Provide the (X, Y) coordinate of the cell's center where the given text is located.  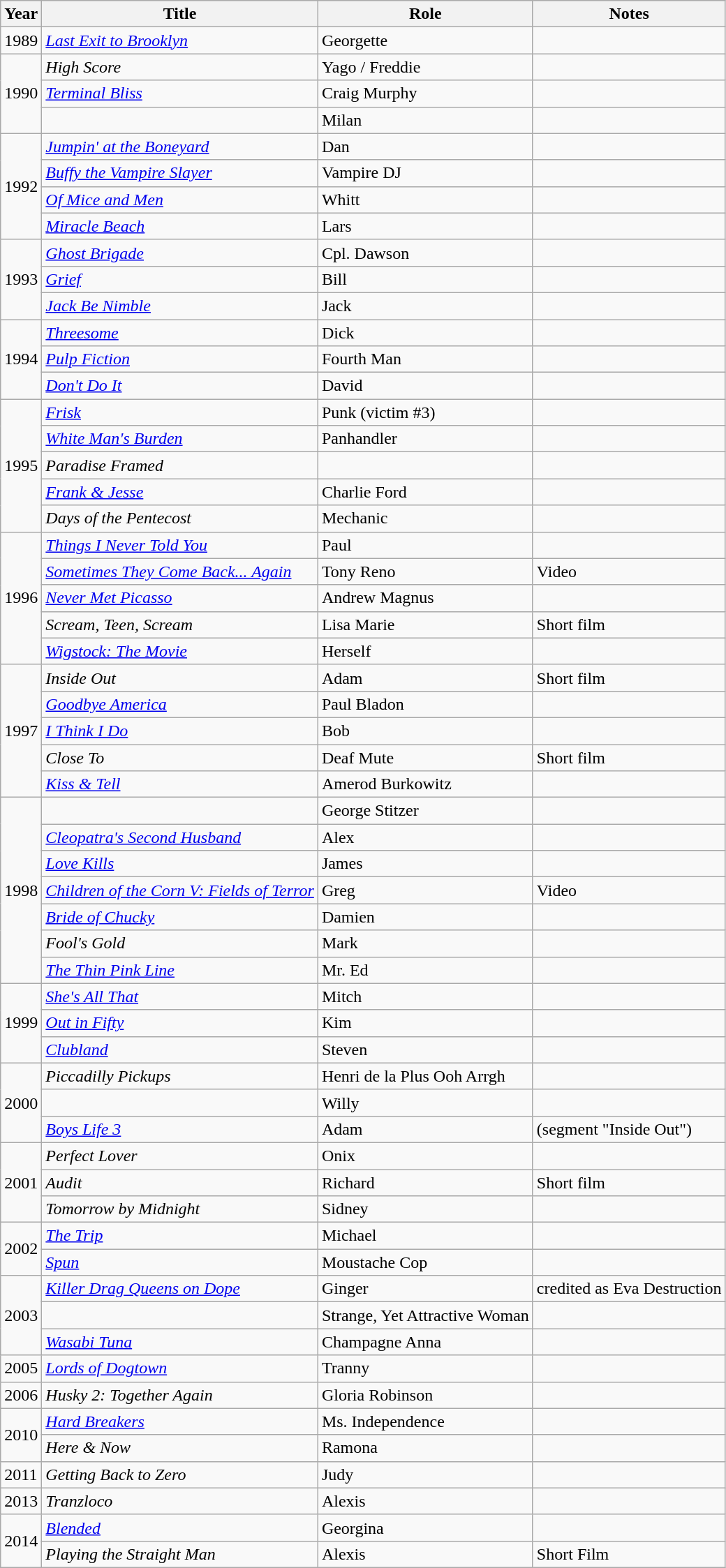
Craig Murphy (425, 94)
1995 (21, 465)
Spun (180, 1262)
2014 (21, 1541)
Playing the Straight Man (180, 1554)
Never Met Picasso (180, 598)
Cleopatra's Second Husband (180, 837)
She's All That (180, 996)
Lords of Dogtown (180, 1368)
Judy (425, 1474)
Bob (425, 731)
Deaf Mute (425, 757)
Milan (425, 120)
Things I Never Told You (180, 545)
James (425, 864)
Scream, Teen, Scream (180, 625)
Hard Breakers (180, 1421)
Close To (180, 757)
1990 (21, 94)
Panhandler (425, 439)
Wasabi Tuna (180, 1342)
Miracle Beach (180, 226)
Fourth Man (425, 359)
Andrew Magnus (425, 598)
Last Exit to Brooklyn (180, 40)
Kiss & Tell (180, 784)
2001 (21, 1182)
Lars (425, 226)
Willy (425, 1103)
Frank & Jesse (180, 492)
Ms. Independence (425, 1421)
Paradise Framed (180, 465)
Vampire DJ (425, 173)
Audit (180, 1183)
Champagne Anna (425, 1342)
Inside Out (180, 678)
2013 (21, 1501)
Whitt (425, 200)
High Score (180, 67)
Fool's Gold (180, 943)
Amerod Burkowitz (425, 784)
Ghost Brigade (180, 253)
I Think I Do (180, 731)
Tranzloco (180, 1501)
Charlie Ford (425, 492)
1998 (21, 890)
Moustache Cop (425, 1262)
Clubland (180, 1050)
Sometimes They Come Back... Again (180, 572)
Henri de la Plus Ooh Arrgh (425, 1076)
Terminal Bliss (180, 94)
credited as Eva Destruction (629, 1289)
Mitch (425, 996)
Killer Drag Queens on Dope (180, 1289)
Wigstock: The Movie (180, 651)
Days of the Pentecost (180, 518)
Boys Life 3 (180, 1129)
(segment "Inside Out") (629, 1129)
Onix (425, 1156)
The Thin Pink Line (180, 970)
Notes (629, 14)
David (425, 386)
Grief (180, 279)
Children of the Corn V: Fields of Terror (180, 890)
Richard (425, 1183)
Jack Be Nimble (180, 306)
Mechanic (425, 518)
Of Mice and Men (180, 200)
Out in Fifty (180, 1023)
White Man's Burden (180, 439)
1996 (21, 598)
Ramona (425, 1448)
Kim (425, 1023)
Tomorrow by Midnight (180, 1209)
Steven (425, 1050)
Jumpin' at the Boneyard (180, 147)
1992 (21, 186)
Damien (425, 917)
Greg (425, 890)
Strange, Yet Attractive Woman (425, 1315)
Bill (425, 279)
2000 (21, 1103)
1997 (21, 731)
2006 (21, 1395)
Husky 2: Together Again (180, 1395)
Dan (425, 147)
Sidney (425, 1209)
Perfect Lover (180, 1156)
Here & Now (180, 1448)
Mark (425, 943)
Georgina (425, 1528)
Love Kills (180, 864)
Jack (425, 306)
Don't Do It (180, 386)
Getting Back to Zero (180, 1474)
Blended (180, 1528)
Short Film (629, 1554)
Herself (425, 651)
Year (21, 14)
Role (425, 14)
1993 (21, 279)
Punk (victim #3) (425, 412)
The Trip (180, 1236)
1989 (21, 40)
Mr. Ed (425, 970)
Paul (425, 545)
Frisk (180, 412)
Michael (425, 1236)
Goodbye America (180, 704)
1999 (21, 1023)
Piccadilly Pickups (180, 1076)
2002 (21, 1249)
2005 (21, 1368)
2011 (21, 1474)
Buffy the Vampire Slayer (180, 173)
Threesome (180, 333)
Alex (425, 837)
Tranny (425, 1368)
Paul Bladon (425, 704)
Yago / Freddie (425, 67)
Lisa Marie (425, 625)
Gloria Robinson (425, 1395)
Ginger (425, 1289)
Cpl. Dawson (425, 253)
Bride of Chucky (180, 917)
Dick (425, 333)
2003 (21, 1315)
2010 (21, 1435)
George Stitzer (425, 811)
Pulp Fiction (180, 359)
Georgette (425, 40)
Title (180, 14)
1994 (21, 359)
Tony Reno (425, 572)
